Pinpoint the cell where the given text exists, returning its [X, Y] midpoint coordinate. 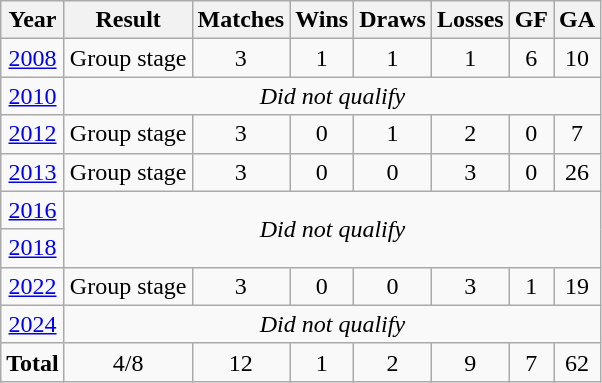
9 [470, 362]
26 [578, 172]
62 [578, 362]
Wins [322, 20]
Result [128, 20]
Total [33, 362]
GA [578, 20]
2008 [33, 58]
GF [531, 20]
19 [578, 286]
2018 [33, 248]
2016 [33, 210]
2013 [33, 172]
12 [241, 362]
2024 [33, 324]
10 [578, 58]
4/8 [128, 362]
Matches [241, 20]
Losses [470, 20]
2022 [33, 286]
2012 [33, 134]
6 [531, 58]
Year [33, 20]
2010 [33, 96]
Draws [393, 20]
